Detect which cell encompasses the target text, then output its [X, Y] center coordinate. 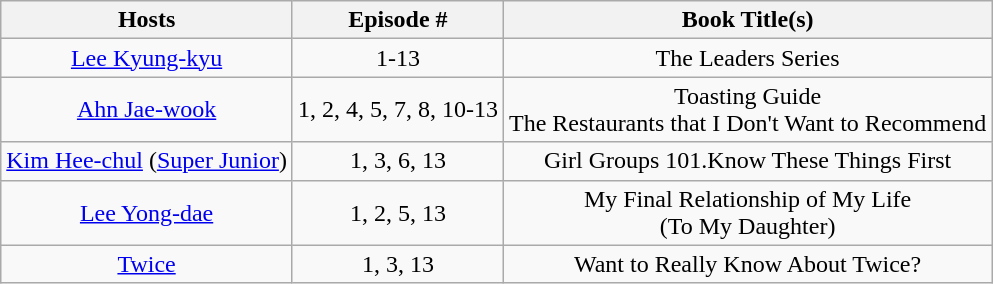
1, 3, 6, 13 [398, 161]
Ahn Jae-wook [147, 110]
My Final Relationship of My Life(To My Daughter) [747, 212]
Lee Yong-dae [147, 212]
1, 2, 4, 5, 7, 8, 10-13 [398, 110]
Want to Really Know About Twice? [747, 264]
The Leaders Series [747, 58]
Kim Hee-chul (Super Junior) [147, 161]
Twice [147, 264]
Book Title(s) [747, 20]
Girl Groups 101.Know These Things First [747, 161]
1-13 [398, 58]
Lee Kyung-kyu [147, 58]
Episode # [398, 20]
Hosts [147, 20]
1, 2, 5, 13 [398, 212]
1, 3, 13 [398, 264]
Toasting GuideThe Restaurants that I Don't Want to Recommend [747, 110]
